From the cell containing the given text, extract its center point as [x, y] coordinate. 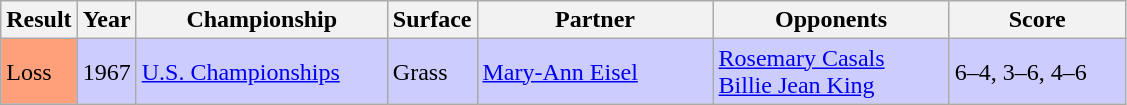
Rosemary Casals Billie Jean King [831, 72]
U.S. Championships [262, 72]
Result [39, 20]
Championship [262, 20]
Score [1037, 20]
Loss [39, 72]
1967 [106, 72]
Mary-Ann Eisel [595, 72]
Opponents [831, 20]
Surface [432, 20]
Partner [595, 20]
6–4, 3–6, 4–6 [1037, 72]
Year [106, 20]
Grass [432, 72]
